Provide the [X, Y] coordinate of the cell's center where the given text is located.  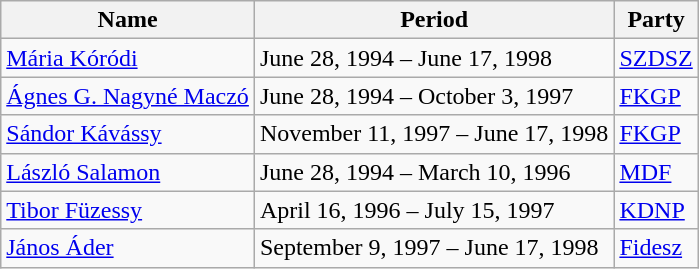
September 9, 1997 – June 17, 1998 [434, 248]
KDNP [656, 210]
Ágnes G. Nagyné Maczó [128, 96]
Mária Kóródi [128, 58]
June 28, 1994 – October 3, 1997 [434, 96]
Party [656, 20]
April 16, 1996 – July 15, 1997 [434, 210]
Sándor Kávássy [128, 134]
Period [434, 20]
SZDSZ [656, 58]
MDF [656, 172]
László Salamon [128, 172]
Fidesz [656, 248]
Name [128, 20]
November 11, 1997 – June 17, 1998 [434, 134]
June 28, 1994 – June 17, 1998 [434, 58]
Tibor Füzessy [128, 210]
János Áder [128, 248]
June 28, 1994 – March 10, 1996 [434, 172]
